Detect which cell encompasses the target text, then output its [x, y] center coordinate. 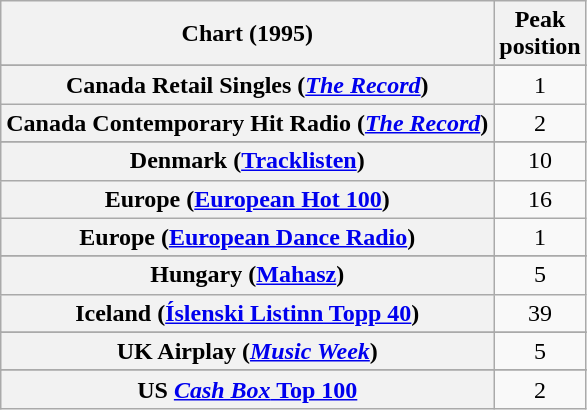
Europe (European Dance Radio) [248, 237]
Denmark (Tracklisten) [248, 161]
Iceland (Íslenski Listinn Topp 40) [248, 313]
US Cash Box Top 100 [248, 389]
39 [540, 313]
Peakposition [540, 34]
Hungary (Mahasz) [248, 275]
Canada Retail Singles (The Record) [248, 85]
10 [540, 161]
Chart (1995) [248, 34]
UK Airplay (Music Week) [248, 351]
16 [540, 199]
Europe (European Hot 100) [248, 199]
Canada Contemporary Hit Radio (The Record) [248, 123]
